Determine the [X, Y] coordinate at the center of the cell enclosing the given text.  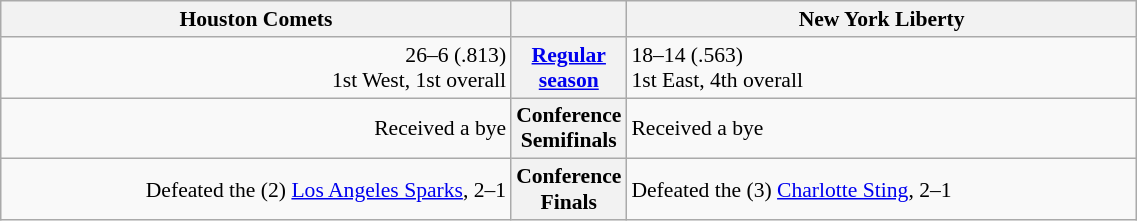
New York Liberty [881, 19]
Defeated the (2) Los Angeles Sparks, 2–1 [256, 190]
Defeated the (3) Charlotte Sting, 2–1 [881, 190]
26–6 (.813)1st West, 1st overall [256, 68]
Houston Comets [256, 19]
Regular season [568, 68]
Conference Finals [568, 190]
Conference Semifinals [568, 128]
18–14 (.563)1st East, 4th overall [881, 68]
